Return (X, Y) of the center of cell containing provided text 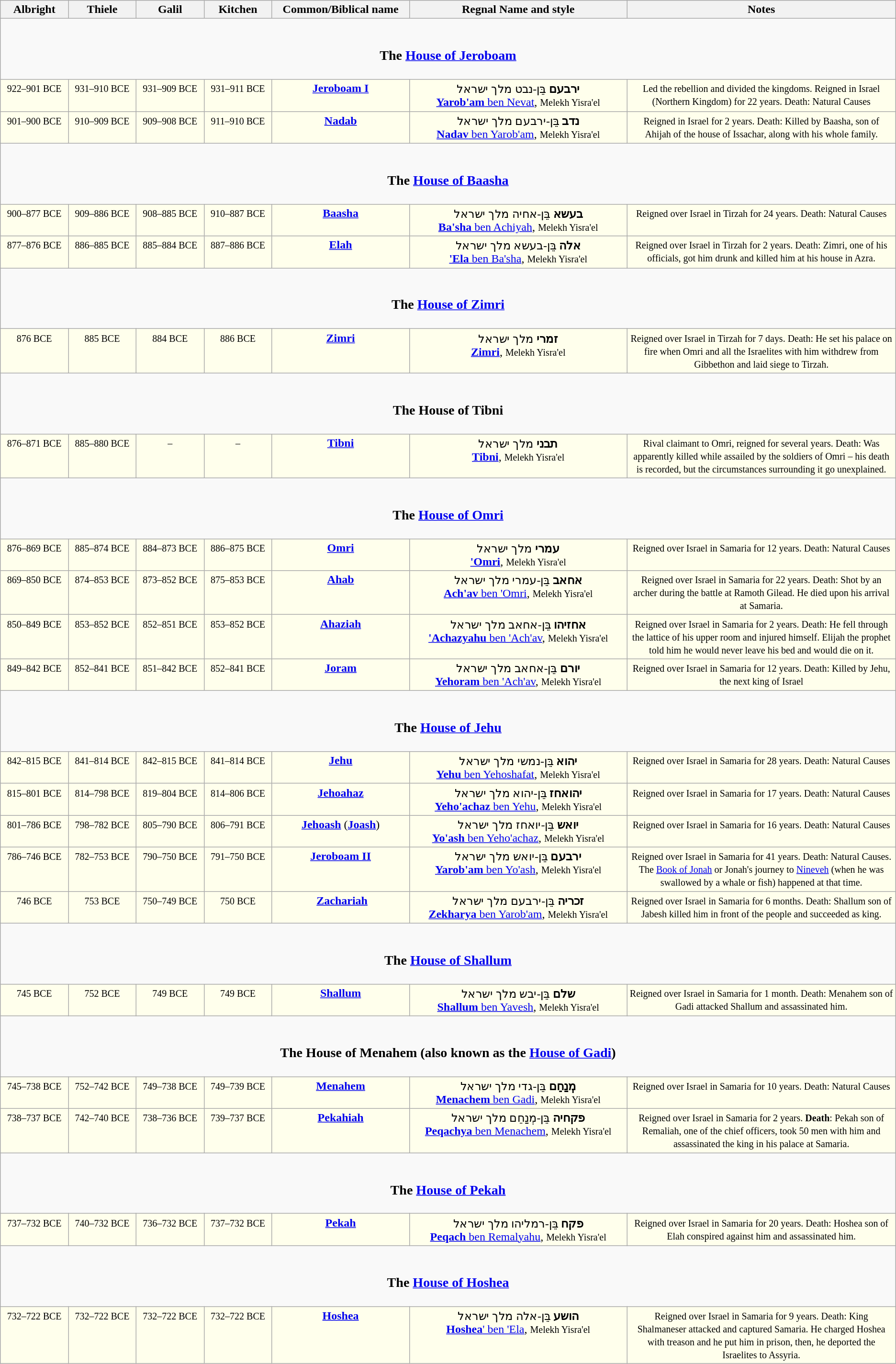
742–740 BCE (102, 1131)
Reigned over Israel in Samaria for 10 years. Death: Natural Causes (761, 1093)
יואש בֵּן-יואחז מלך ישראלYo'ash ben Yeho'achaz, Melekh Yisra'el (518, 831)
Pekah (341, 1229)
886–875 BCE (238, 554)
849–842 BCE (34, 675)
876–871 BCE (34, 456)
745 BCE (34, 1000)
869–850 BCE (34, 593)
Reigned over Israel in Tirzah for 24 years. Death: Natural Causes (761, 220)
The House of Pekah (448, 1184)
740–732 BCE (102, 1229)
Galil (170, 10)
הושע בֵּן-אלה מלך ישראלHoshea' ben 'Ela, Melekh Yisra'el (518, 1335)
791–750 BCE (238, 869)
Reigned over Israel in Samaria for 6 months. Death: Shallum son of Jabesh killed him in front of the people and succeeded as king. (761, 908)
786–746 BCE (34, 869)
782–753 BCE (102, 869)
בעשא בֵּן-אחיה מלך ישראלBa'sha ben Achiyah, Melekh Yisra'el (518, 220)
931–909 BCE (170, 96)
Jehoash (Joash) (341, 831)
Elah (341, 252)
750–749 BCE (170, 908)
885 BCE (102, 351)
Reigned over Israel in Samaria for 16 years. Death: Natural Causes (761, 831)
Thiele (102, 10)
885–884 BCE (170, 252)
Jeroboam I (341, 96)
Shallum (341, 1000)
Reigned over Israel in Samaria for 1 month. Death: Menahem son of Gadi attacked Shallum and assassinated him. (761, 1000)
819–804 BCE (170, 800)
910–909 BCE (102, 127)
909–886 BCE (102, 220)
Zachariah (341, 908)
Regnal Name and style (518, 10)
886 BCE (238, 351)
910–887 BCE (238, 220)
876–869 BCE (34, 554)
931–910 BCE (102, 96)
750 BCE (238, 908)
931–911 BCE (238, 96)
790–750 BCE (170, 869)
Baasha (341, 220)
Ahab (341, 593)
887–886 BCE (238, 252)
Jehu (341, 768)
752 BCE (102, 1000)
875–853 BCE (238, 593)
פקח בֵּן-רמליהו מלך ישראלPeqach ben Remalyahu, Melekh Yisra'el (518, 1229)
Albright (34, 10)
852–851 BCE (170, 637)
798–782 BCE (102, 831)
738–737 BCE (34, 1131)
תבני מלך ישראלTibni, Melekh Yisra'el (518, 456)
יורם בֵּן-אחאב מלך ישראלYehoram ben 'Ach'av, Melekh Yisra'el (518, 675)
The House of Menahem (also known as the House of Gadi) (448, 1047)
נדב בֵּן-ירבעם מלך ישראלNadav ben Yarob'am, Melekh Yisra'el (518, 127)
739–737 BCE (238, 1131)
Zimri (341, 351)
Led the rebellion and divided the kingdoms. Reigned in Israel (Northern Kingdom) for 22 years. Death: Natural Causes (761, 96)
884 BCE (170, 351)
873–852 BCE (170, 593)
Reigned over Israel in Samaria for 20 years. Death: Hoshea son of Elah conspired against him and assassinated him. (761, 1229)
752–742 BCE (102, 1093)
885–880 BCE (102, 456)
Notes (761, 10)
745–738 BCE (34, 1093)
The House of Baasha (448, 173)
851–842 BCE (170, 675)
Reigned over Israel in Samaria for 12 years. Death: Natural Causes (761, 554)
736–732 BCE (170, 1229)
The House of Shallum (448, 954)
Common/Biblical name (341, 10)
806–791 BCE (238, 831)
פקחיה בֵּן-מְנַחֵם מלך ישראלPeqachya ben Menachem, Melekh Yisra'el (518, 1131)
922–901 BCE (34, 96)
The House of Hoshea (448, 1275)
749–739 BCE (238, 1093)
805–790 BCE (170, 831)
885–874 BCE (102, 554)
886–885 BCE (102, 252)
900–877 BCE (34, 220)
אחאב בֵּן-עמרי מלך ישראלAch'av ben 'Omri, Melekh Yisra'el (518, 593)
מְנַחֵם בֵּן-גדי מלך ישראלMenachem ben Gadi, Melekh Yisra'el (518, 1093)
Tibni (341, 456)
Reigned over Israel in Tirzah for 2 years. Death: Zimri, one of his officials, got him drunk and killed him at his house in Azra. (761, 252)
753 BCE (102, 908)
Reigned over Israel in Samaria for 28 years. Death: Natural Causes (761, 768)
יהוא בֵּן-נמשי מלך ישראלYehu ben Yehoshafat, Melekh Yisra'el (518, 768)
801–786 BCE (34, 831)
עמרי מלך ישראל'Omri, Melekh Yisra'el (518, 554)
874–853 BCE (102, 593)
The House of Jehu (448, 721)
876 BCE (34, 351)
שלם בֵּן-יבש מלך ישראלShallum ben Yavesh, Melekh Yisra'el (518, 1000)
The House of Tibni (448, 403)
749–738 BCE (170, 1093)
908–885 BCE (170, 220)
884–873 BCE (170, 554)
יהואחז בֵּן-יהוא מלך ישראלYeho'achaz ben Yehu, Melekh Yisra'el (518, 800)
877–876 BCE (34, 252)
Nadab (341, 127)
The House of Omri (448, 508)
850–849 BCE (34, 637)
אחזיהו בֵּן-אחאב מלך ישראל'Achazyahu ben 'Ach'av, Melekh Yisra'el (518, 637)
ירבעם בֵּן-יואש מלך ישראלYarob'am ben Yo'ash, Melekh Yisra'el (518, 869)
The House of Zimri (448, 299)
אלה בֵּן-בעשא מלך ישראל'Ela ben Ba'sha, Melekh Yisra'el (518, 252)
Jehoahaz (341, 800)
Reigned over Israel in Samaria for 22 years. Death: Shot by an archer during the battle at Ramoth Gilead. He died upon his arrival at Samaria. (761, 593)
Omri (341, 554)
Menahem (341, 1093)
Hoshea (341, 1335)
Jeroboam II (341, 869)
Joram (341, 675)
Ahaziah (341, 637)
זכריה בֵּן-ירבעם מלך ישראלZekharya ben Yarob'am, Melekh Yisra'el (518, 908)
Reigned over Israel in Samaria for 17 years. Death: Natural Causes (761, 800)
Reigned in Israel for 2 years. Death: Killed by Baasha, son of Ahijah of the house of Issachar, along with his whole family. (761, 127)
ירבעם בֵּן-נבט מלך ישראלYarob'am ben Nevat, Melekh Yisra'el (518, 96)
815–801 BCE (34, 800)
746 BCE (34, 908)
Reigned over Israel in Samaria for 12 years. Death: Killed by Jehu, the next king of Israel (761, 675)
909–908 BCE (170, 127)
911–910 BCE (238, 127)
738–736 BCE (170, 1131)
The House of Jeroboam (448, 49)
Pekahiah (341, 1131)
901–900 BCE (34, 127)
814–798 BCE (102, 800)
זמרי מלך ישראלZimri, Melekh Yisra'el (518, 351)
814–806 BCE (238, 800)
Kitchen (238, 10)
